Locate the cell with the specified text and output its [X, Y] center coordinate. 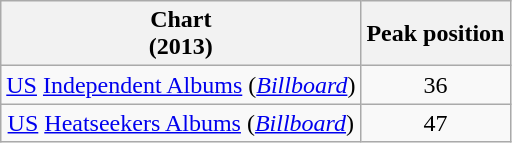
Chart(2013) [181, 34]
Peak position [436, 34]
US Independent Albums (Billboard) [181, 85]
US Heatseekers Albums (Billboard) [181, 123]
36 [436, 85]
47 [436, 123]
